Identify which cell holds the provided text, then report its (X, Y) central coordinate. 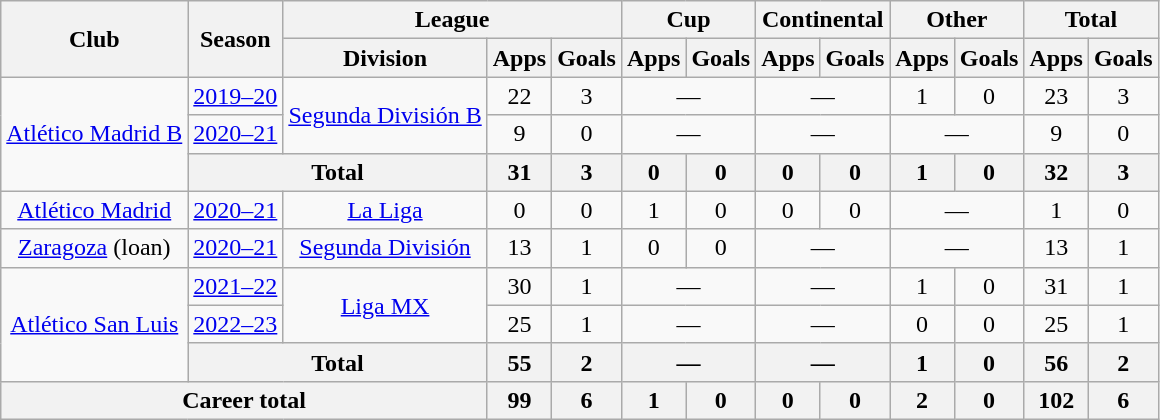
102 (1056, 400)
55 (519, 362)
Division (385, 58)
56 (1056, 362)
Other (957, 20)
2019–20 (236, 96)
2022–23 (236, 324)
Continental (823, 20)
Club (94, 39)
Cup (688, 20)
23 (1056, 96)
Zaragoza (loan) (94, 248)
Atlético Madrid B (94, 134)
22 (519, 96)
99 (519, 400)
Career total (244, 400)
Liga MX (385, 305)
La Liga (385, 210)
Segunda División (385, 248)
Atlético San Luis (94, 324)
Segunda División B (385, 115)
2021–22 (236, 286)
32 (1056, 172)
30 (519, 286)
Atlético Madrid (94, 210)
Season (236, 39)
League (452, 20)
